Scan for the cell matching the given text and deliver its (X, Y) coordinate at center. 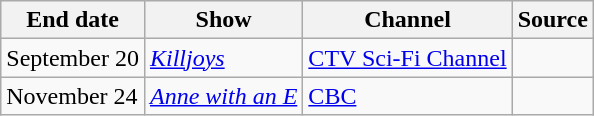
CTV Sci-Fi Channel (408, 58)
September 20 (73, 58)
Show (223, 20)
Killjoys (223, 58)
CBC (408, 96)
November 24 (73, 96)
Source (552, 20)
End date (73, 20)
Anne with an E (223, 96)
Channel (408, 20)
